Detect which cell encompasses the target text, then output its (X, Y) center coordinate. 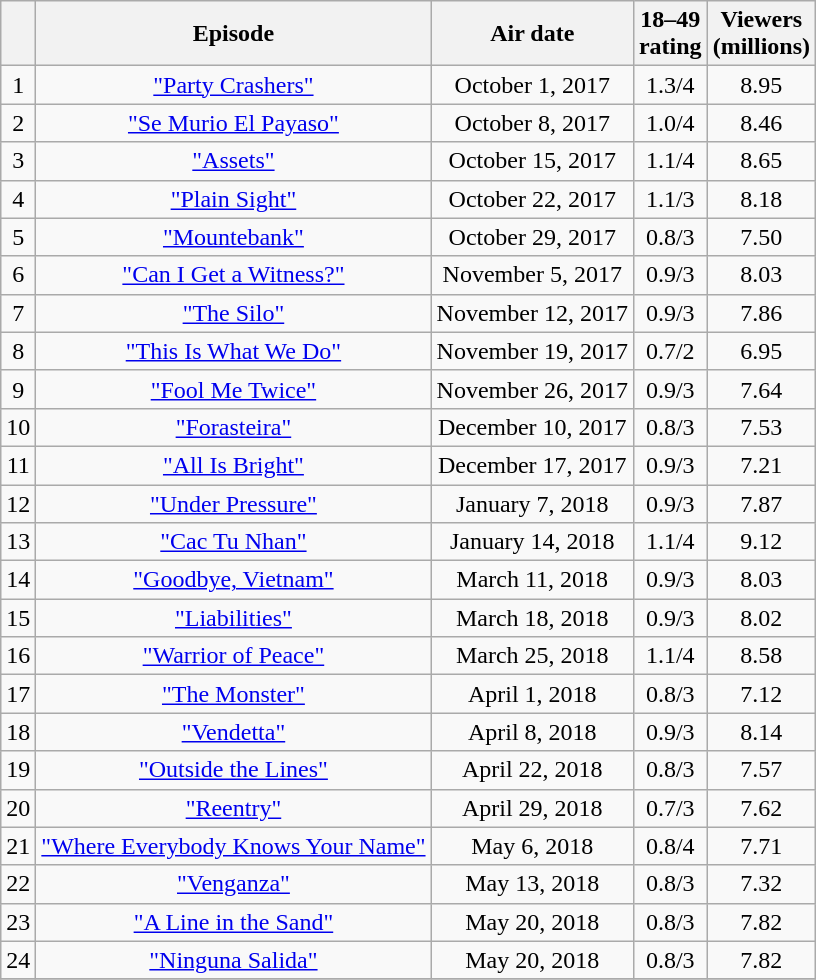
10 (18, 427)
"Reentry" (234, 808)
19 (18, 770)
"Outside the Lines" (234, 770)
October 29, 2017 (532, 237)
1.3/4 (670, 85)
"Plain Sight" (234, 199)
October 22, 2017 (532, 199)
8 (18, 351)
17 (18, 694)
0.7/3 (670, 808)
1 (18, 85)
"Venganza" (234, 884)
November 19, 2017 (532, 351)
October 1, 2017 (532, 85)
"Se Murio El Payaso" (234, 123)
7 (18, 313)
Air date (532, 34)
April 1, 2018 (532, 694)
"The Monster" (234, 694)
"Assets" (234, 161)
March 25, 2018 (532, 656)
7.64 (761, 389)
9.12 (761, 542)
"Mountebank" (234, 237)
October 15, 2017 (532, 161)
7.12 (761, 694)
8.18 (761, 199)
January 14, 2018 (532, 542)
4 (18, 199)
October 8, 2017 (532, 123)
16 (18, 656)
22 (18, 884)
"Can I Get a Witness?" (234, 275)
Episode (234, 34)
"Liabilities" (234, 618)
8.65 (761, 161)
November 26, 2017 (532, 389)
0.7/2 (670, 351)
5 (18, 237)
7.53 (761, 427)
12 (18, 503)
15 (18, 618)
April 29, 2018 (532, 808)
May 6, 2018 (532, 846)
24 (18, 960)
21 (18, 846)
November 12, 2017 (532, 313)
14 (18, 580)
20 (18, 808)
Viewers(millions) (761, 34)
December 17, 2017 (532, 465)
"Warrior of Peace" (234, 656)
"Party Crashers" (234, 85)
13 (18, 542)
18–49rating (670, 34)
7.32 (761, 884)
7.71 (761, 846)
March 18, 2018 (532, 618)
March 11, 2018 (532, 580)
7.57 (761, 770)
7.86 (761, 313)
23 (18, 922)
"Under Pressure" (234, 503)
"Ninguna Salida" (234, 960)
3 (18, 161)
1.1/3 (670, 199)
"Goodbye, Vietnam" (234, 580)
"Forasteira" (234, 427)
"A Line in the Sand" (234, 922)
November 5, 2017 (532, 275)
18 (18, 732)
"Cac Tu Nhan" (234, 542)
"This Is What We Do" (234, 351)
7.50 (761, 237)
9 (18, 389)
8.02 (761, 618)
7.21 (761, 465)
1.0/4 (670, 123)
8.46 (761, 123)
2 (18, 123)
7.87 (761, 503)
0.8/4 (670, 846)
6.95 (761, 351)
April 22, 2018 (532, 770)
May 13, 2018 (532, 884)
December 10, 2017 (532, 427)
"Vendetta" (234, 732)
8.95 (761, 85)
11 (18, 465)
8.14 (761, 732)
April 8, 2018 (532, 732)
"Where Everybody Knows Your Name" (234, 846)
"Fool Me Twice" (234, 389)
6 (18, 275)
"The Silo" (234, 313)
"All Is Bright" (234, 465)
8.58 (761, 656)
7.62 (761, 808)
January 7, 2018 (532, 503)
